Extract the (x, y) coordinate from the center of the cell holding the provided text.  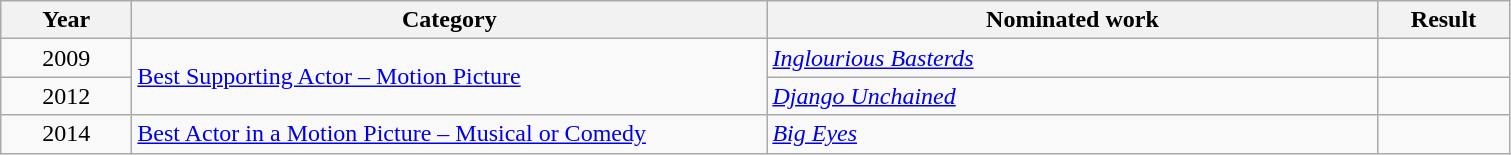
Result (1444, 20)
Big Eyes (1072, 134)
Category (450, 20)
Inglourious Basterds (1072, 58)
2009 (66, 58)
Nominated work (1072, 20)
Django Unchained (1072, 96)
2014 (66, 134)
Best Actor in a Motion Picture – Musical or Comedy (450, 134)
Year (66, 20)
Best Supporting Actor – Motion Picture (450, 77)
2012 (66, 96)
